For the text-containing cell, return its midpoint in [X, Y] coordinate format. 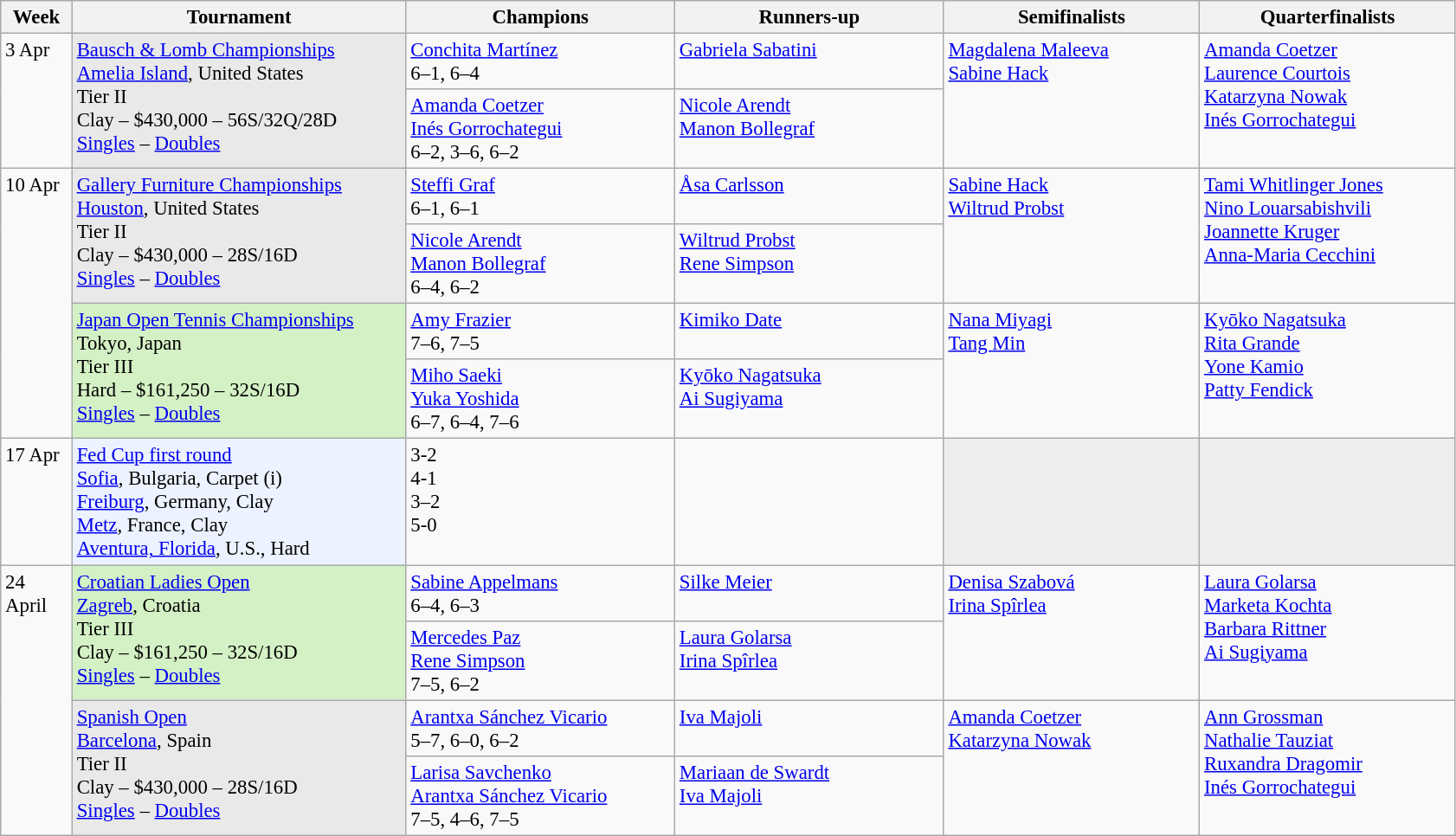
Nicole Arendt Manon Bollegraf [810, 129]
Conchita Martínez6–1, 6–4 [540, 62]
Laura Golarsa Irina Spîrlea [810, 660]
Tami Whitlinger Jones Nino Louarsabishvili Joannette Kruger Anna-Maria Cecchini [1328, 236]
Nana Miyagi Tang Min [1072, 371]
Steffi Graf6–1, 6–1 [540, 197]
Mercedes Paz Rene Simpson7–5, 6–2 [540, 660]
Sabine Appelmans6–4, 6–3 [540, 594]
Arantxa Sánchez Vicario5–7, 6–0, 6–2 [540, 729]
Nicole Arendt Manon Bollegraf6–4, 6–2 [540, 264]
Ann Grossman Nathalie Tauziat Ruxandra Dragomir Inés Gorrochategui [1328, 768]
Laura Golarsa Marketa Kochta Barbara Rittner Ai Sugiyama [1328, 633]
17 Apr [36, 502]
Tournament [239, 17]
Wiltrud Probst Rene Simpson [810, 264]
Gabriela Sabatini [810, 62]
Mariaan de Swardt Iva Majoli [810, 795]
Bausch & Lomb Championships Amelia Island, United States Tier II Clay – $430,000 – 56S/32Q/28D Singles – Doubles [239, 101]
Magdalena Maleeva Sabine Hack [1072, 101]
Croatian Ladies Open Zagreb, Croatia Tier III Clay – $161,250 – 32S/16D Singles – Doubles [239, 633]
Kyōko Nagatsuka Ai Sugiyama [810, 400]
3-2 4-1 3–2 5-0 [540, 502]
Amanda Coetzer Inés Gorrochategui6–2, 3–6, 6–2 [540, 129]
Denisa Szabová Irina Spîrlea [1072, 633]
Larisa Savchenko Arantxa Sánchez Vicario7–5, 4–6, 7–5 [540, 795]
Miho Saeki Yuka Yoshida6–7, 6–4, 7–6 [540, 400]
Amanda Coetzer Laurence Courtois Katarzyna Nowak Inés Gorrochategui [1328, 101]
24 April [36, 700]
Quarterfinalists [1328, 17]
Amanda Coetzer Katarzyna Nowak [1072, 768]
3 Apr [36, 101]
Fed Cup first round Sofia, Bulgaria, Carpet (i)Freiburg, Germany, ClayMetz, France, ClayAventura, Florida, U.S., Hard [239, 502]
Kimiko Date [810, 332]
Gallery Furniture Championships Houston, United States Tier II Clay – $430,000 – 28S/16D Singles – Doubles [239, 236]
Champions [540, 17]
Kyōko Nagatsuka Rita Grande Yone Kamio Patty Fendick [1328, 371]
Iva Majoli [810, 729]
Japan Open Tennis Championships Tokyo, Japan Tier III Hard – $161,250 – 32S/16D Singles – Doubles [239, 371]
Spanish Open Barcelona, Spain Tier II Clay – $430,000 – 28S/16D Singles – Doubles [239, 768]
Åsa Carlsson [810, 197]
Week [36, 17]
10 Apr [36, 304]
Amy Frazier7–6, 7–5 [540, 332]
Runners-up [810, 17]
Semifinalists [1072, 17]
Sabine Hack Wiltrud Probst [1072, 236]
Silke Meier [810, 594]
